Identify which cell holds the provided text, then report its [x, y] central coordinate. 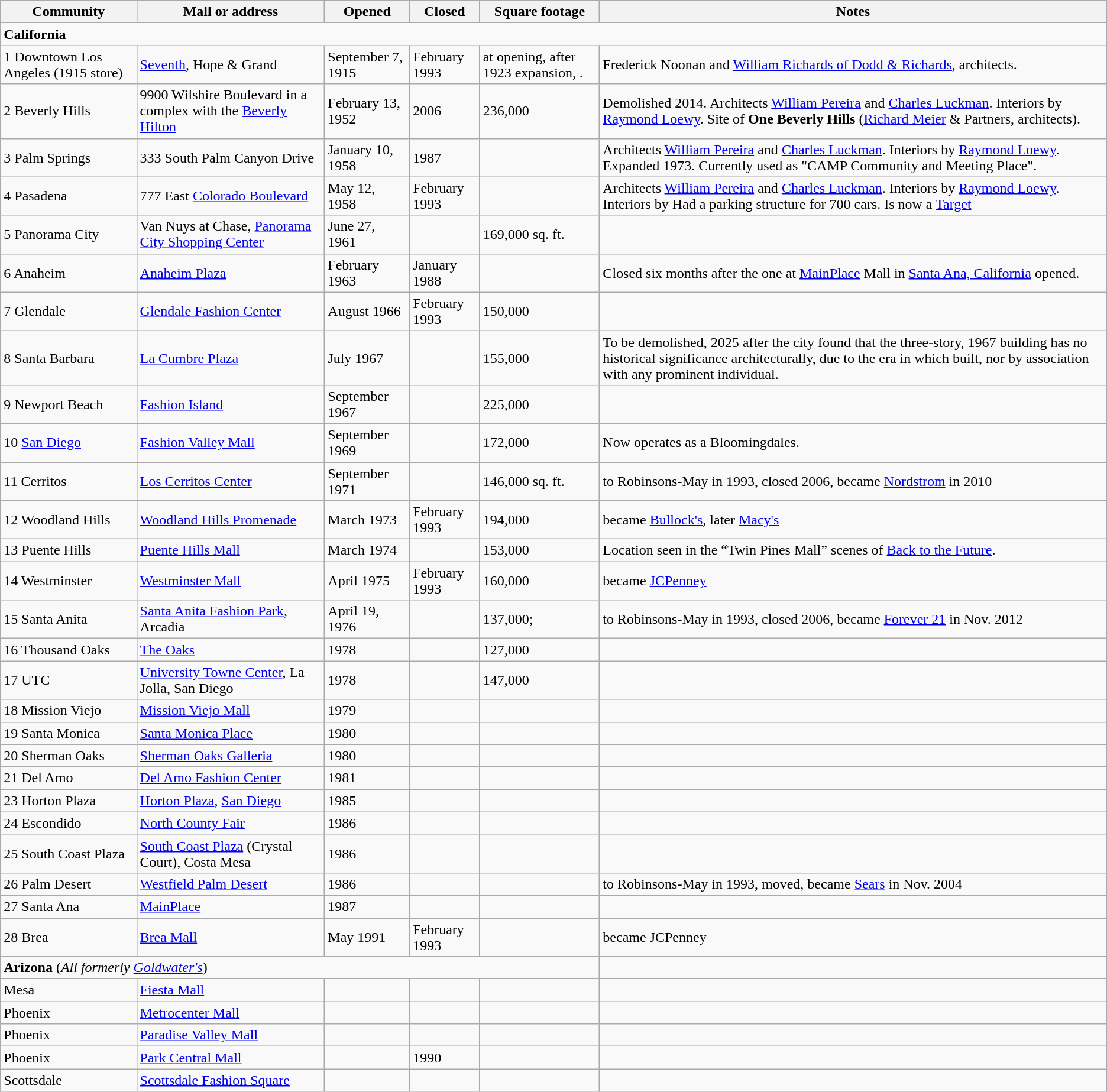
Mission Viejo Mall [231, 711]
225,000 [539, 404]
160,000 [539, 581]
Glendale Fashion Center [231, 311]
1990 [445, 1058]
777 East Colorado Boulevard [231, 196]
La Cumbre Plaza [231, 358]
Now operates as a Bloomingdales. [853, 442]
at opening, after 1923 expansion, . [539, 65]
Opened [367, 12]
147,000 [539, 680]
16 Thousand Oaks [69, 650]
South Coast Plaza (Crystal Court), Costa Mesa [231, 854]
Los Cerritos Center [231, 481]
Fiesta Mall [231, 990]
September 1967 [367, 404]
September 1971 [367, 481]
August 1966 [367, 311]
Arizona (All formerly Goldwater's) [300, 968]
4 Pasadena [69, 196]
Puente Hills Mall [231, 550]
Closed [445, 12]
Square footage [539, 12]
137,000; [539, 620]
Park Central Mall [231, 1058]
The Oaks [231, 650]
127,000 [539, 650]
1 Downtown Los Angeles (1915 store) [69, 65]
155,000 [539, 358]
3 Palm Springs [69, 157]
April 19, 1976 [367, 620]
17 UTC [69, 680]
1981 [367, 778]
Sherman Oaks Galleria [231, 756]
April 1975 [367, 581]
Scottsdale [69, 1080]
12 Woodland Hills [69, 520]
146,000 sq. ft. [539, 481]
7 Glendale [69, 311]
14 Westminster [69, 581]
1979 [367, 711]
Architects William Pereira and Charles Luckman. Interiors by Raymond Loewy. Expanded 1973. Currently used as "CAMP Community and Meeting Place". [853, 157]
Del Amo Fashion Center [231, 778]
169,000 sq. ft. [539, 234]
236,000 [539, 111]
Architects William Pereira and Charles Luckman. Interiors by Raymond Loewy. Interiors by Had a parking structure for 700 cars. Is now a Target [853, 196]
Location seen in the “Twin Pines Mall” scenes of Back to the Future. [853, 550]
Scottsdale Fashion Square [231, 1080]
Fashion Island [231, 404]
March 1973 [367, 520]
January 10, 1958 [367, 157]
to Robinsons-May in 1993, closed 2006, became Nordstrom in 2010 [853, 481]
Van Nuys at Chase, Panorama City Shopping Center [231, 234]
172,000 [539, 442]
27 Santa Ana [69, 906]
18 Mission Viejo [69, 711]
26 Palm Desert [69, 884]
150,000 [539, 311]
11 Cerritos [69, 481]
9 Newport Beach [69, 404]
5 Panorama City [69, 234]
21 Del Amo [69, 778]
February 1963 [367, 273]
20 Sherman Oaks [69, 756]
Seventh, Hope & Grand [231, 65]
194,000 [539, 520]
333 South Palm Canyon Drive [231, 157]
to Robinsons-May in 1993, closed 2006, became Forever 21 in Nov. 2012 [853, 620]
Frederick Noonan and William Richards of Dodd & Richards, architects. [853, 65]
Westfield Palm Desert [231, 884]
September 1969 [367, 442]
March 1974 [367, 550]
Fashion Valley Mall [231, 442]
June 27, 1961 [367, 234]
2006 [445, 111]
9900 Wilshire Boulevard in a complex with the Beverly Hilton [231, 111]
California [553, 34]
6 Anaheim [69, 273]
Metrocenter Mall [231, 1013]
153,000 [539, 550]
MainPlace [231, 906]
13 Puente Hills [69, 550]
Santa Anita Fashion Park, Arcadia [231, 620]
Westminster Mall [231, 581]
Anaheim Plaza [231, 273]
September 7, 1915 [367, 65]
Paradise Valley Mall [231, 1035]
May 12, 1958 [367, 196]
Woodland Hills Promenade [231, 520]
1985 [367, 801]
Notes [853, 12]
8 Santa Barbara [69, 358]
became Bullock's, later Macy's [853, 520]
28 Brea [69, 937]
24 Escondido [69, 823]
July 1967 [367, 358]
10 San Diego [69, 442]
Horton Plaza, San Diego [231, 801]
North County Fair [231, 823]
Mall or address [231, 12]
2 Beverly Hills [69, 111]
Community [69, 12]
25 South Coast Plaza [69, 854]
January 1988 [445, 273]
to Robinsons-May in 1993, moved, became Sears in Nov. 2004 [853, 884]
May 1991 [367, 937]
Mesa [69, 990]
Santa Monica Place [231, 733]
University Towne Center, La Jolla, San Diego [231, 680]
Closed six months after the one at MainPlace Mall in Santa Ana, California opened. [853, 273]
Brea Mall [231, 937]
23 Horton Plaza [69, 801]
15 Santa Anita [69, 620]
February 13, 1952 [367, 111]
19 Santa Monica [69, 733]
